Identify which cell holds the provided text, then report its (X, Y) central coordinate. 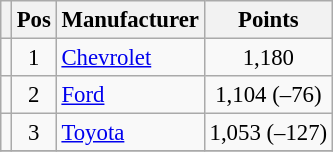
Manufacturer (130, 20)
1 (34, 58)
Points (268, 20)
1,180 (268, 58)
Toyota (130, 133)
1,053 (–127) (268, 133)
1,104 (–76) (268, 95)
3 (34, 133)
Pos (34, 20)
Chevrolet (130, 58)
Ford (130, 95)
2 (34, 95)
